Determine the (x, y) coordinate at the center of the cell enclosing the given text.  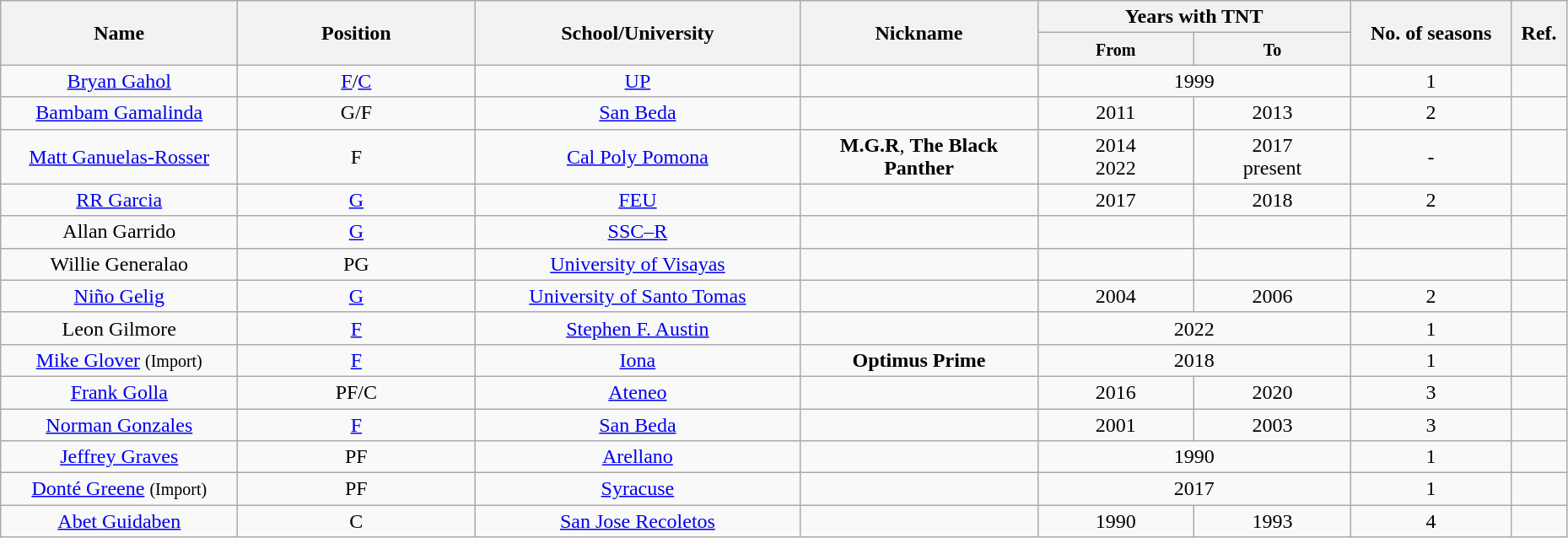
4 (1431, 521)
2020 (1273, 392)
Allan Garrido (120, 232)
Bambam Gamalinda (120, 113)
2011 (1116, 113)
Cal Poly Pomona (638, 157)
PG (356, 264)
RR Garcia (120, 200)
20142022 (1116, 157)
Donté Greene (Import) (120, 489)
Abet Guidaben (120, 521)
Stephen F. Austin (638, 328)
Bryan Gahol (120, 81)
Frank Golla (120, 392)
San Jose Recoletos (638, 521)
FEU (638, 200)
University of Santo Tomas (638, 296)
2016 (1116, 392)
To (1273, 49)
Ateneo (638, 392)
SSC–R (638, 232)
2001 (1116, 424)
C (356, 521)
Norman Gonzales (120, 424)
UP (638, 81)
Matt Ganuelas-Rosser (120, 157)
Mike Glover (Import) (120, 360)
From (1116, 49)
Arellano (638, 457)
2004 (1116, 296)
Years with TNT (1194, 17)
Willie Generalao (120, 264)
Position (356, 33)
Jeffrey Graves (120, 457)
Niño Gelig (120, 296)
School/University (638, 33)
2017present (1273, 157)
- (1431, 157)
M.G.R, The Black Panther (919, 157)
2006 (1273, 296)
Leon Gilmore (120, 328)
G/F (356, 113)
Iona (638, 360)
1993 (1273, 521)
Ref. (1538, 33)
Nickname (919, 33)
University of Visayas (638, 264)
2003 (1273, 424)
PF/C (356, 392)
2022 (1194, 328)
2013 (1273, 113)
No. of seasons (1431, 33)
Name (120, 33)
Optimus Prime (919, 360)
F/C (356, 81)
Syracuse (638, 489)
1999 (1194, 81)
